From the cell containing the given text, extract its center point as (X, Y) coordinate. 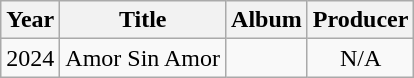
N/A (360, 58)
Amor Sin Amor (143, 58)
Title (143, 20)
Album (267, 20)
Producer (360, 20)
2024 (30, 58)
Year (30, 20)
